Capture the cell that displays the provided text and extract its (X, Y) central coordinate. 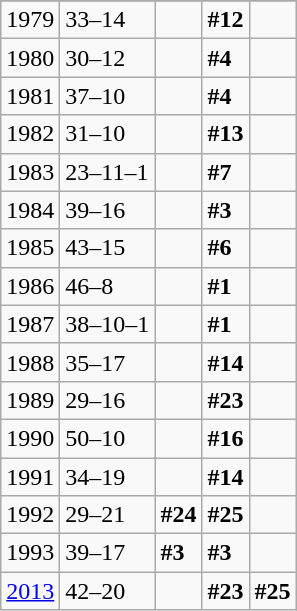
1981 (30, 96)
29–21 (108, 515)
1985 (30, 248)
#16 (226, 438)
#6 (226, 248)
33–14 (108, 20)
#7 (226, 172)
29–16 (108, 400)
#13 (226, 134)
46–8 (108, 286)
39–16 (108, 210)
37–10 (108, 96)
35–17 (108, 362)
1992 (30, 515)
1982 (30, 134)
38–10–1 (108, 324)
1979 (30, 20)
23–11–1 (108, 172)
1984 (30, 210)
43–15 (108, 248)
1983 (30, 172)
#12 (226, 20)
1989 (30, 400)
1991 (30, 477)
2013 (30, 591)
#24 (178, 515)
1986 (30, 286)
34–19 (108, 477)
1990 (30, 438)
42–20 (108, 591)
1980 (30, 58)
1988 (30, 362)
1987 (30, 324)
30–12 (108, 58)
50–10 (108, 438)
39–17 (108, 553)
31–10 (108, 134)
1993 (30, 553)
